Output the (x, y) coordinate of the center of the cell containing the given text.  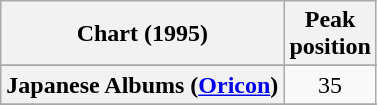
Chart (1995) (142, 34)
35 (330, 85)
Peakposition (330, 34)
Japanese Albums (Oricon) (142, 85)
